From the cell containing the given text, extract its center point as (x, y) coordinate. 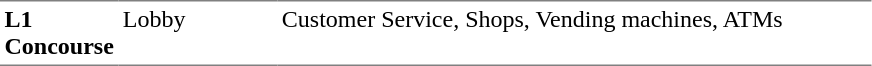
Customer Service, Shops, Vending machines, ATMs (574, 33)
Lobby (198, 33)
L1Concourse (59, 33)
